Determine the (X, Y) coordinate at the center of the cell enclosing the given text.  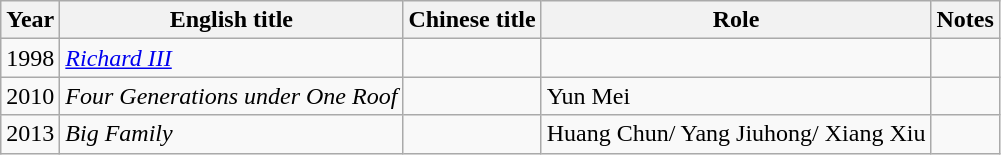
Richard III (232, 58)
Big Family (232, 134)
Notes (965, 20)
Role (736, 20)
English title (232, 20)
1998 (30, 58)
Huang Chun/ Yang Jiuhong/ Xiang Xiu (736, 134)
2013 (30, 134)
Yun Mei (736, 96)
Chinese title (472, 20)
Year (30, 20)
Four Generations under One Roof (232, 96)
2010 (30, 96)
